Extract the [X, Y] coordinate from the center of the cell holding the provided text.  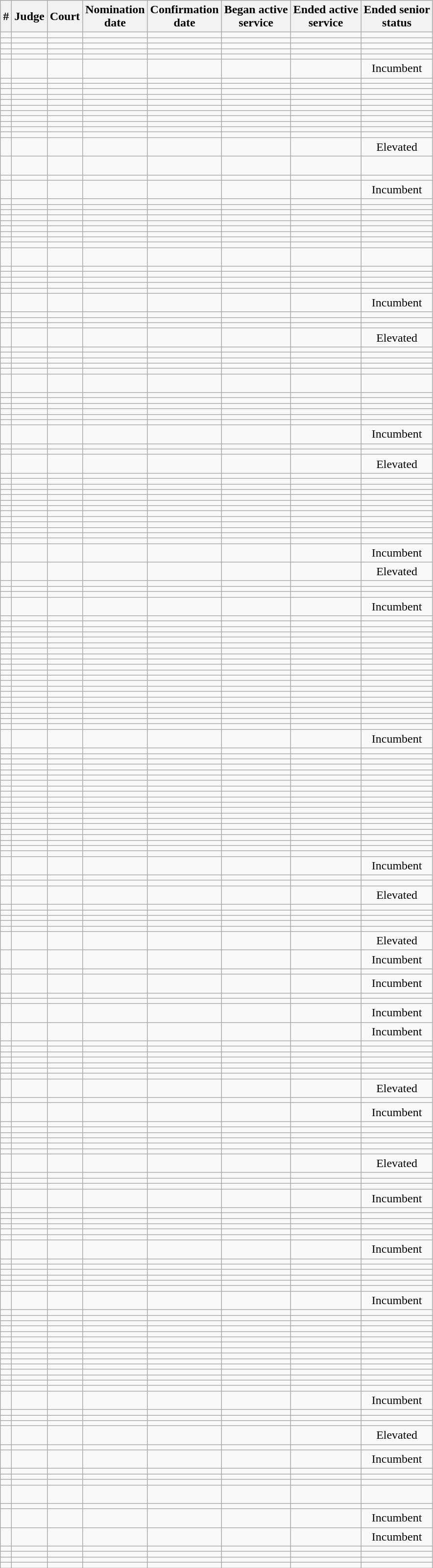
Began activeservice [256, 17]
Court [65, 17]
Ended seniorstatus [397, 17]
Confirmationdate [184, 17]
Judge [29, 17]
Nominationdate [115, 17]
# [6, 17]
Ended activeservice [326, 17]
